Pinpoint the cell where the given text exists, returning its (X, Y) midpoint coordinate. 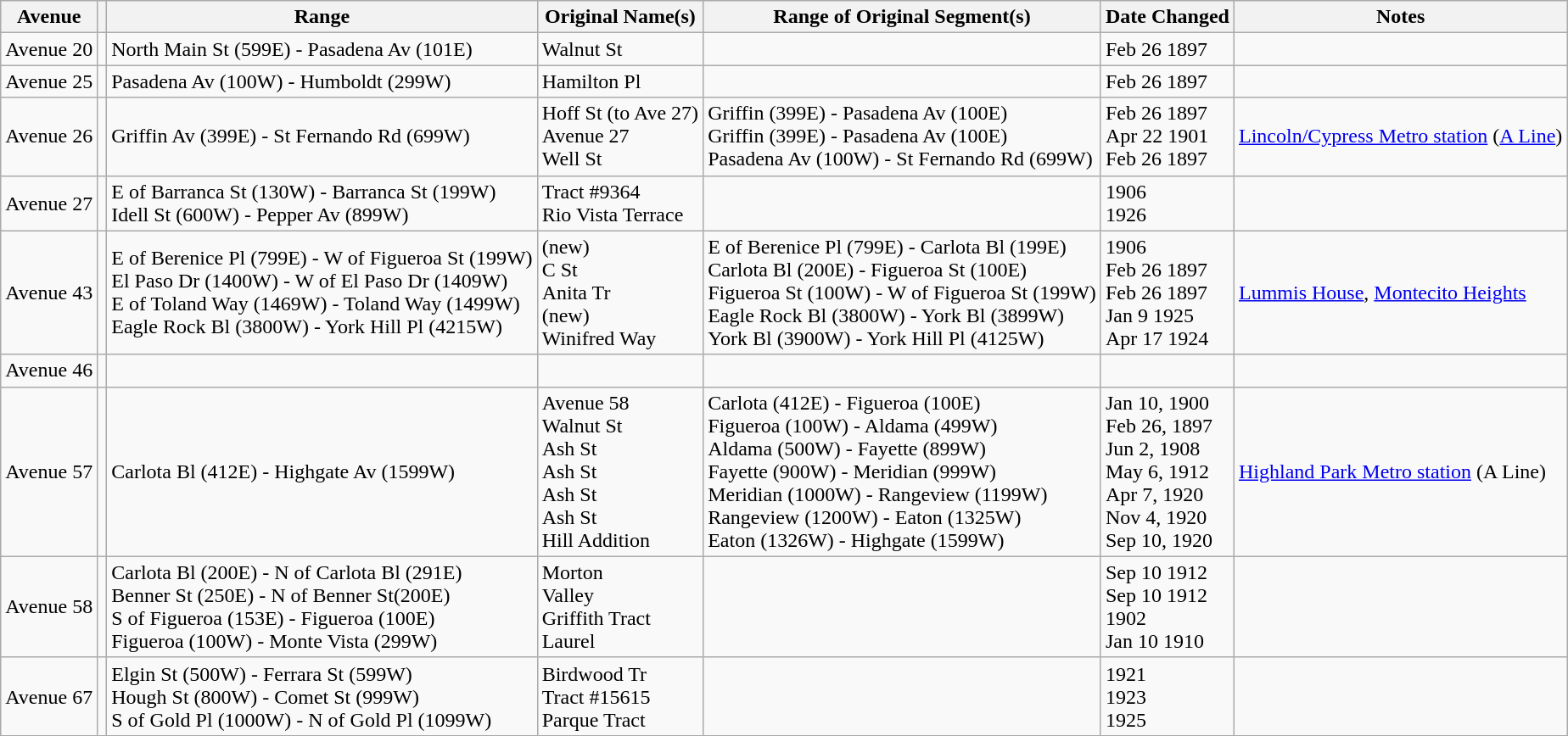
Jan 10, 1900Feb 26, 1897Jun 2, 1908May 6, 1912Apr 7, 1920Nov 4, 1920Sep 10, 1920 (1168, 471)
Griffin Av (399E) - St Fernando Rd (699W) (322, 137)
Elgin St (500W) - Ferrara St (599W)Hough St (800W) - Comet St (999W)S of Gold Pl (1000W) - N of Gold Pl (1099W) (322, 696)
Date Changed (1168, 17)
Lincoln/Cypress Metro station (A Line) (1400, 137)
North Main St (599E) - Pasadena Av (101E) (322, 49)
Avenue 57 (49, 471)
Original Name(s) (619, 17)
Pasadena Av (100W) - Humboldt (299W) (322, 81)
Range (322, 17)
Lummis House, Montecito Heights (1400, 293)
Notes (1400, 17)
Tract #9364Rio Vista Terrace (619, 204)
Avenue (49, 17)
E of Barranca St (130W) - Barranca St (199W)Idell St (600W) - Pepper Av (899W) (322, 204)
Avenue 27 (49, 204)
Sep 10 1912Sep 10 19121902Jan 10 1910 (1168, 607)
Hamilton Pl (619, 81)
Avenue 58 (49, 607)
192119231925 (1168, 696)
Highland Park Metro station (A Line) (1400, 471)
Walnut St (619, 49)
MortonValleyGriffith TractLaurel (619, 607)
Avenue 67 (49, 696)
Griffin (399E) - Pasadena Av (100E)Griffin (399E) - Pasadena Av (100E)Pasadena Av (100W) - St Fernando Rd (699W) (903, 137)
Avenue 25 (49, 81)
(new)C StAnita Tr(new)Winifred Way (619, 293)
Avenue 43 (49, 293)
Avenue 46 (49, 371)
19061926 (1168, 204)
Avenue 20 (49, 49)
Avenue 26 (49, 137)
Range of Original Segment(s) (903, 17)
Hoff St (to Ave 27)Avenue 27Well St (619, 137)
Birdwood TrTract #15615Parque Tract (619, 696)
Avenue 58Walnut StAsh StAsh StAsh StAsh StHill Addition (619, 471)
Feb 26 1897Apr 22 1901Feb 26 1897 (1168, 137)
Carlota Bl (412E) - Highgate Av (1599W) (322, 471)
1906Feb 26 1897Feb 26 1897Jan 9 1925Apr 17 1924 (1168, 293)
